Output the (x, y) coordinate of the center of the cell containing the given text.  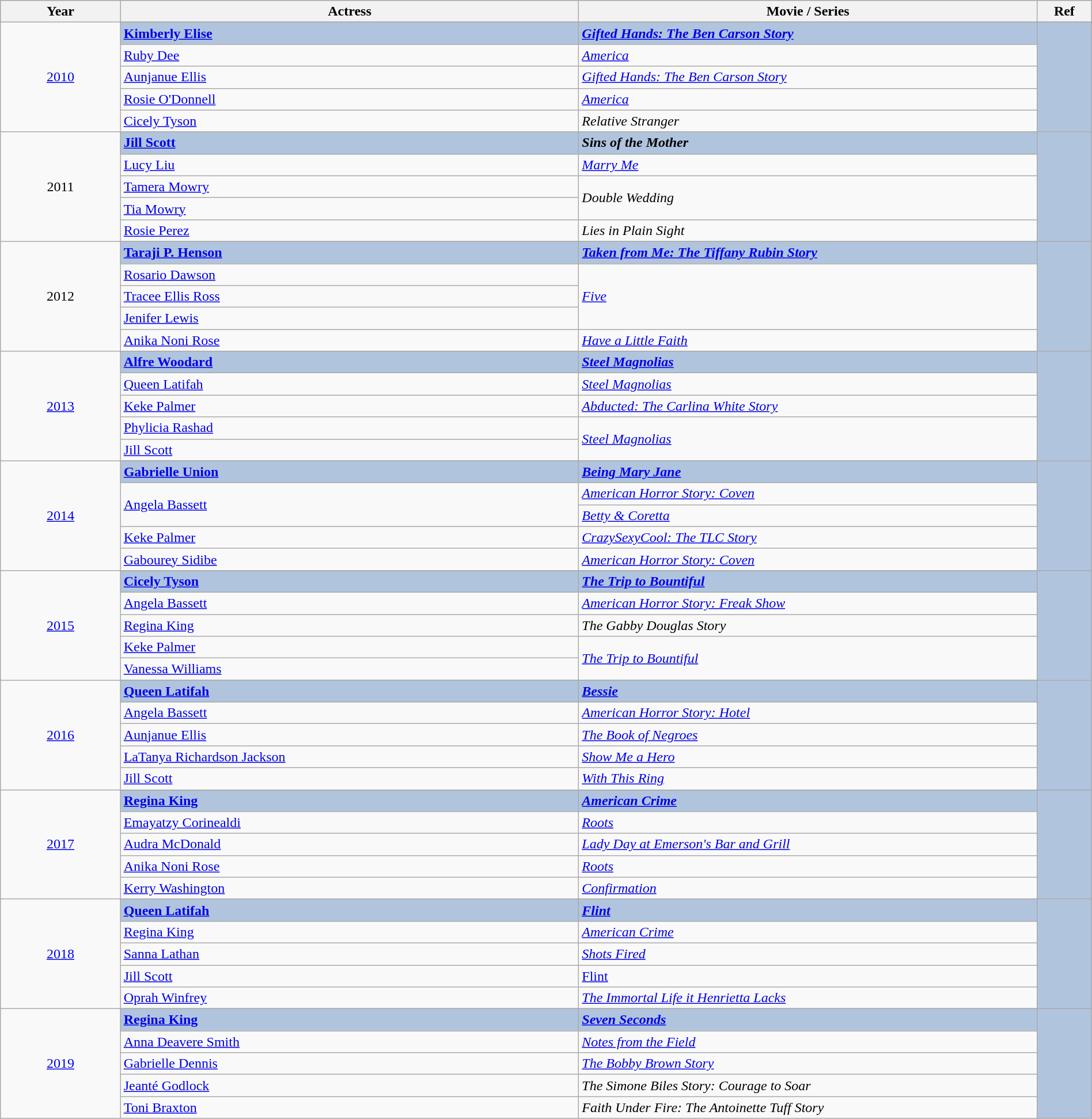
Marry Me (808, 165)
2016 (60, 735)
Kimberly Elise (350, 33)
2019 (60, 1064)
2012 (60, 296)
Toni Braxton (350, 1107)
CrazySexyCool: The TLC Story (808, 537)
Rosie O'Donnell (350, 99)
2018 (60, 954)
Oprah Winfrey (350, 998)
Betty & Coretta (808, 515)
Have a Little Faith (808, 340)
LaTanya Richardson Jackson (350, 757)
Rosie Perez (350, 230)
Five (808, 297)
Lucy Liu (350, 165)
Gabrielle Union (350, 472)
Seven Seconds (808, 1020)
Taken from Me: The Tiffany Rubin Story (808, 252)
Abducted: The Carlina White Story (808, 406)
Rosario Dawson (350, 275)
Sins of the Mother (808, 143)
Relative Stranger (808, 121)
Show Me a Hero (808, 757)
American Horror Story: Hotel (808, 713)
Lady Day at Emerson's Bar and Grill (808, 844)
Emayatzy Corinealdi (350, 822)
Faith Under Fire: The Antoinette Tuff Story (808, 1107)
Tracee Ellis Ross (350, 297)
Bessie (808, 691)
Sanna Lathan (350, 954)
Tamera Mowry (350, 187)
Gabourey Sidibe (350, 559)
Ref (1064, 12)
Actress (350, 12)
Tia Mowry (350, 208)
Ruby Dee (350, 55)
The Gabby Douglas Story (808, 625)
Phylicia Rashad (350, 428)
Notes from the Field (808, 1042)
Alfre Woodard (350, 362)
Audra McDonald (350, 844)
American Horror Story: Freak Show (808, 603)
The Bobby Brown Story (808, 1064)
Anna Deavere Smith (350, 1042)
The Immortal Life it Henrietta Lacks (808, 998)
Year (60, 12)
Being Mary Jane (808, 472)
Vanessa Williams (350, 669)
Gabrielle Dennis (350, 1064)
Taraji P. Henson (350, 252)
2014 (60, 515)
Lies in Plain Sight (808, 230)
2017 (60, 844)
Jeanté Godlock (350, 1086)
Shots Fired (808, 954)
2010 (60, 77)
2013 (60, 406)
With This Ring (808, 779)
Double Wedding (808, 198)
2011 (60, 187)
The Simone Biles Story: Courage to Soar (808, 1086)
Jenifer Lewis (350, 318)
2015 (60, 625)
Kerry Washington (350, 888)
Confirmation (808, 888)
Movie / Series (808, 12)
The Book of Negroes (808, 735)
